Search for the cell housing the specified text and yield its (X, Y) center coordinate. 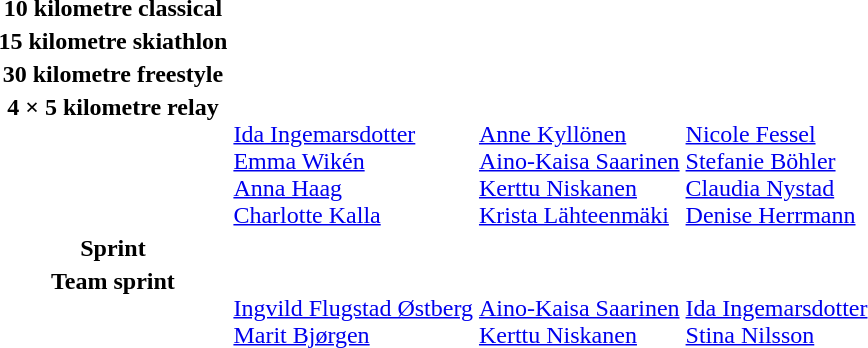
Anne KyllönenAino-Kaisa SaarinenKerttu NiskanenKrista Lähteenmäki (579, 161)
Ida IngemarsdotterEmma WikénAnna HaagCharlotte Kalla (354, 161)
